Extract the [X, Y] coordinate from the center of the cell holding the provided text.  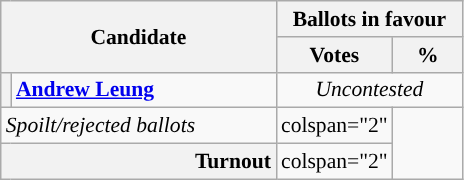
Ballots in favour [370, 19]
Turnout [138, 162]
% [428, 55]
Uncontested [370, 90]
Andrew Leung [144, 90]
Spoilt/rejected ballots [138, 126]
Votes [334, 55]
Candidate [138, 36]
